Pinpoint the cell where the given text exists, returning its (X, Y) midpoint coordinate. 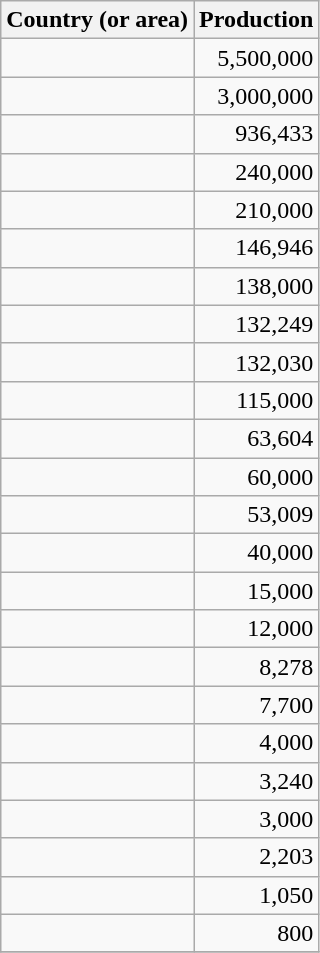
40,000 (256, 553)
132,249 (256, 324)
3,000,000 (256, 96)
240,000 (256, 172)
146,946 (256, 248)
Country (or area) (98, 20)
138,000 (256, 286)
60,000 (256, 477)
3,000 (256, 819)
12,000 (256, 629)
5,500,000 (256, 58)
15,000 (256, 591)
1,050 (256, 895)
8,278 (256, 667)
53,009 (256, 515)
210,000 (256, 210)
132,030 (256, 362)
4,000 (256, 743)
936,433 (256, 134)
115,000 (256, 400)
7,700 (256, 705)
3,240 (256, 781)
2,203 (256, 857)
Production (256, 20)
63,604 (256, 438)
800 (256, 933)
